For the text-containing cell, return its midpoint in [X, Y] coordinate format. 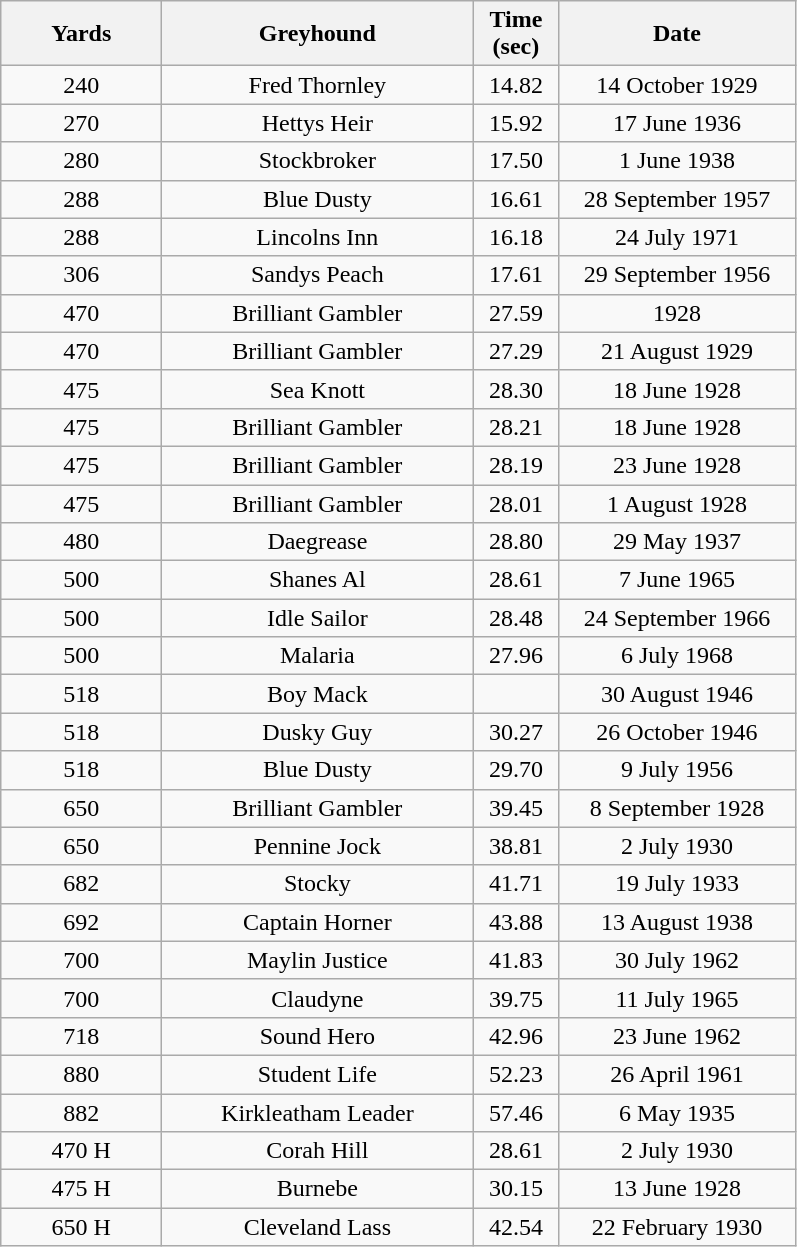
30 July 1962 [677, 960]
13 June 1928 [677, 1189]
29 May 1937 [677, 542]
29.70 [516, 770]
24 July 1971 [677, 237]
15.92 [516, 123]
882 [82, 1113]
23 June 1928 [677, 465]
43.88 [516, 922]
28.48 [516, 618]
27.96 [516, 656]
Date [677, 34]
39.75 [516, 998]
24 September 1966 [677, 618]
17 June 1936 [677, 123]
Student Life [318, 1074]
Pennine Jock [318, 846]
27.59 [516, 313]
650 H [82, 1227]
Burnebe [318, 1189]
Lincolns Inn [318, 237]
28.21 [516, 427]
Sandys Peach [318, 275]
16.18 [516, 237]
475 H [82, 1189]
Yards [82, 34]
11 July 1965 [677, 998]
1 June 1938 [677, 161]
Boy Mack [318, 694]
240 [82, 85]
Kirkleatham Leader [318, 1113]
39.45 [516, 808]
16.61 [516, 199]
Sound Hero [318, 1036]
Shanes Al [318, 580]
17.61 [516, 275]
30 August 1946 [677, 694]
28.19 [516, 465]
9 July 1956 [677, 770]
14 October 1929 [677, 85]
Sea Knott [318, 389]
17.50 [516, 161]
8 September 1928 [677, 808]
57.46 [516, 1113]
Maylin Justice [318, 960]
6 May 1935 [677, 1113]
Idle Sailor [318, 618]
28.30 [516, 389]
13 August 1938 [677, 922]
Hettys Heir [318, 123]
Malaria [318, 656]
480 [82, 542]
30.15 [516, 1189]
23 June 1962 [677, 1036]
Stockbroker [318, 161]
27.29 [516, 351]
280 [82, 161]
19 July 1933 [677, 884]
270 [82, 123]
682 [82, 884]
6 July 1968 [677, 656]
718 [82, 1036]
52.23 [516, 1074]
30.27 [516, 732]
41.83 [516, 960]
Claudyne [318, 998]
14.82 [516, 85]
1928 [677, 313]
Dusky Guy [318, 732]
Greyhound [318, 34]
26 April 1961 [677, 1074]
38.81 [516, 846]
Corah Hill [318, 1151]
42.96 [516, 1036]
28.80 [516, 542]
29 September 1956 [677, 275]
306 [82, 275]
7 June 1965 [677, 580]
Daegrease [318, 542]
21 August 1929 [677, 351]
Fred Thornley [318, 85]
41.71 [516, 884]
880 [82, 1074]
Captain Horner [318, 922]
Stocky [318, 884]
42.54 [516, 1227]
28 September 1957 [677, 199]
1 August 1928 [677, 503]
Cleveland Lass [318, 1227]
Time (sec) [516, 34]
22 February 1930 [677, 1227]
26 October 1946 [677, 732]
470 H [82, 1151]
28.01 [516, 503]
692 [82, 922]
